Return the (x, y) coordinate for the center point of the cell that contains the specified text.  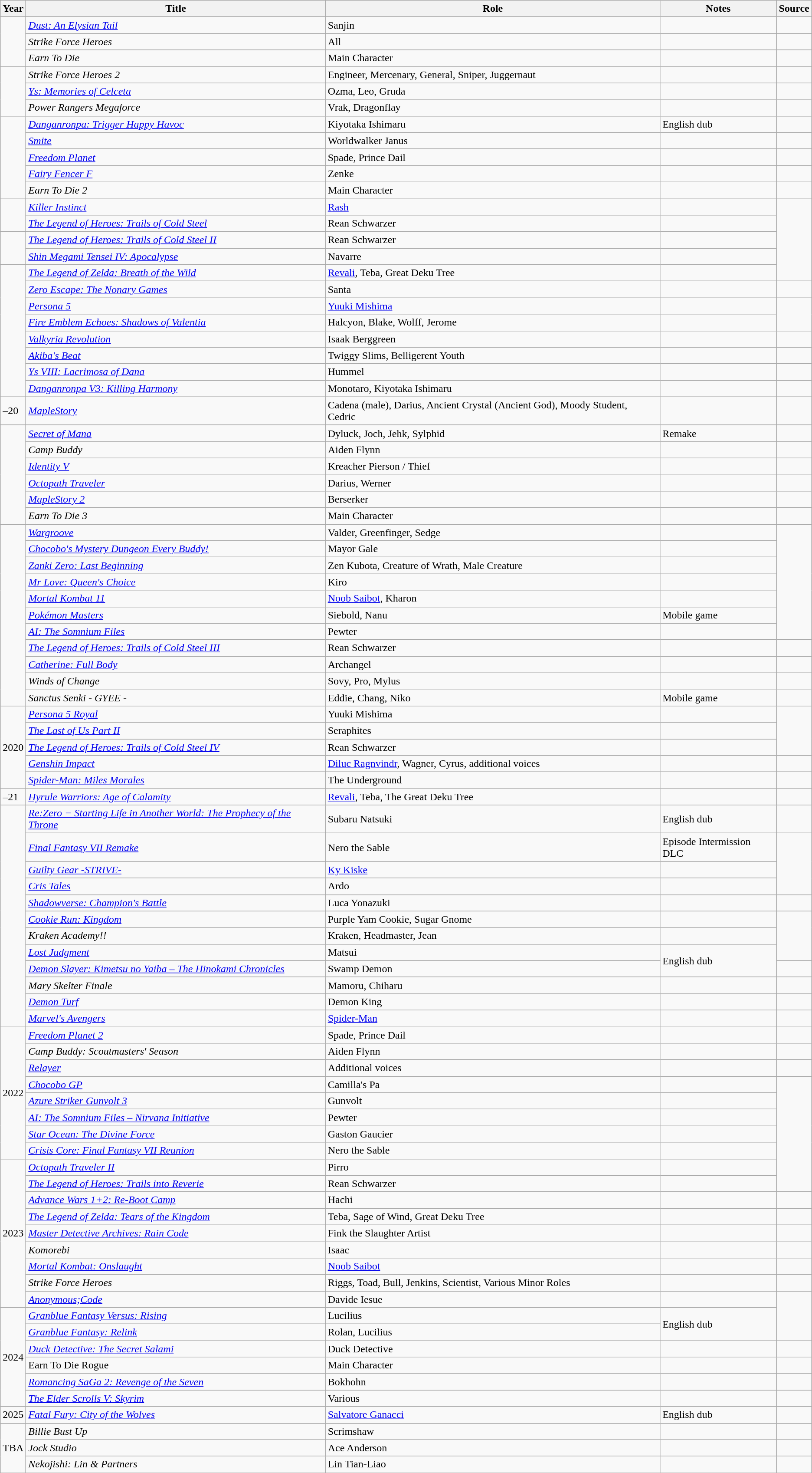
Zanki Zero: Last Beginning (176, 566)
Monotaro, Kiyotaka Ishimaru (493, 388)
Purple Yam Cookie, Sugar Gnome (493, 919)
Pirro (493, 1167)
Year (13, 9)
Diluc Ragnvindr, Wagner, Cyrus, additional voices (493, 764)
Valder, Greenfinger, Sedge (493, 533)
Zen Kubota, Creature of Wrath, Male Creature (493, 566)
Mortal Kombat: Onslaught (176, 1266)
Subaru Natsuki (493, 819)
Source (794, 9)
Zero Escape: The Nonary Games (176, 289)
Revali, Teba, The Great Deku Tree (493, 797)
Luca Yonazuki (493, 903)
Genshin Impact (176, 764)
Azure Striker Gunvolt 3 (176, 1101)
AI: The Somnium Files (176, 631)
Remake (718, 433)
Mortal Kombat 11 (176, 598)
Mayor Gale (493, 549)
Wargroove (176, 533)
Duck Detective (493, 1349)
Romancing SaGa 2: Revenge of the Seven (176, 1382)
Demon Slayer: Kimetsu no Yaiba – The Hinokami Chronicles (176, 969)
Identity V (176, 466)
Cris Tales (176, 886)
The Legend of Zelda: Breath of the Wild (176, 273)
Ys: Memories of Celceta (176, 91)
Dust: An Elysian Tail (176, 25)
Power Rangers Megaforce (176, 108)
Catherine: Full Body (176, 664)
Shadowverse: Champion's Battle (176, 903)
Ace Anderson (493, 1448)
–21 (13, 797)
2023 (13, 1233)
Pokémon Masters (176, 615)
Additional voices (493, 1068)
Final Fantasy VII Remake (176, 847)
The Legend of Heroes: Trails of Cold Steel II (176, 240)
Ardo (493, 886)
MapleStory (176, 411)
Sanctus Senki - GYEE - (176, 697)
Demon Turf (176, 1002)
Hummel (493, 372)
Persona 5 (176, 306)
Chocobo GP (176, 1085)
Strike Force Heroes 2 (176, 75)
Freedom Planet (176, 157)
The Legend of Heroes: Trails of Cold Steel III (176, 648)
Matsui (493, 952)
The Last of Us Part II (176, 730)
Danganronpa: Trigger Happy Havoc (176, 124)
Teba, Sage of Wind, Great Deku Tree (493, 1217)
2024 (13, 1357)
Freedom Planet 2 (176, 1035)
–20 (13, 411)
The Legend of Heroes: Trails of Cold Steel (176, 224)
Ys VIII: Lacrimosa of Dana (176, 372)
Secret of Mana (176, 433)
Lost Judgment (176, 952)
Darius, Werner (493, 483)
Shin Megami Tensei IV: Apocalypse (176, 256)
Title (176, 9)
Kraken, Headmaster, Jean (493, 936)
Spider-Man (493, 1018)
AI: The Somnium Files – Nirvana Initiative (176, 1118)
Rash (493, 207)
The Elder Scrolls V: Skyrim (176, 1398)
Crisis Core: Final Fantasy VII Reunion (176, 1151)
Octopath Traveler (176, 483)
Fairy Fencer F (176, 174)
Advance Wars 1+2: Re-Boot Camp (176, 1200)
All (493, 42)
The Legend of Heroes: Trails into Reverie (176, 1184)
Earn To Die (176, 58)
Twiggy Slims, Belligerent Youth (493, 355)
Hyrule Warriors: Age of Calamity (176, 797)
Bokhohn (493, 1382)
Jock Studio (176, 1448)
Santa (493, 289)
TBA (13, 1448)
Anonymous;Code (176, 1299)
Eddie, Chang, Niko (493, 697)
Kraken Academy!! (176, 936)
Chocobo's Mystery Dungeon Every Buddy! (176, 549)
Noob Saibot, Kharon (493, 598)
Mamoru, Chiharu (493, 985)
Fink the Slaughter Artist (493, 1233)
Scrimshaw (493, 1431)
Various (493, 1398)
Notes (718, 9)
Komorebi (176, 1249)
Camp Buddy: Scoutmasters' Season (176, 1052)
Berserker (493, 500)
Cadena (male), Darius, Ancient Crystal (Ancient God), Moody Student, Cedric (493, 411)
The Legend of Zelda: Tears of the Kingdom (176, 1217)
Earn To Die Rogue (176, 1365)
2022 (13, 1093)
Isaac (493, 1249)
Winds of Change (176, 681)
Re:Zero − Starting Life in Another World: The Prophecy of the Throne (176, 819)
Demon King (493, 1002)
Nekojishi: Lin & Partners (176, 1464)
Valkyria Revolution (176, 339)
Noob Saibot (493, 1266)
Fire Emblem Echoes: Shadows of Valentia (176, 322)
Killer Instinct (176, 207)
Camp Buddy (176, 450)
Episode Intermission DLC (718, 847)
Sanjin (493, 25)
Lucilius (493, 1316)
Smite (176, 141)
Persona 5 Royal (176, 714)
Octopath Traveler II (176, 1167)
Granblue Fantasy Versus: Rising (176, 1316)
Gaston Gaucier (493, 1134)
MapleStory 2 (176, 500)
Kiro (493, 582)
Gunvolt (493, 1101)
The Legend of Heroes: Trails of Cold Steel IV (176, 747)
Danganronpa V3: Killing Harmony (176, 388)
Zenke (493, 174)
Mr Love: Queen's Choice (176, 582)
Salvatore Ganacci (493, 1415)
Swamp Demon (493, 969)
Rolan, Lucilius (493, 1332)
Archangel (493, 664)
Role (493, 9)
Engineer, Mercenary, General, Sniper, Juggernaut (493, 75)
Dyluck, Joch, Jehk, Sylphid (493, 433)
Camilla's Pa (493, 1085)
Worldwalker Janus (493, 141)
Relayer (176, 1068)
The Underground (493, 780)
Siebold, Nanu (493, 615)
Spider-Man: Miles Morales (176, 780)
Star Ocean: The Divine Force (176, 1134)
Ozma, Leo, Gruda (493, 91)
Master Detective Archives: Rain Code (176, 1233)
Riggs, Toad, Bull, Jenkins, Scientist, Various Minor Roles (493, 1282)
Hachi (493, 1200)
Marvel's Avengers (176, 1018)
Guilty Gear -STRIVE- (176, 870)
Isaak Berggreen (493, 339)
Seraphites (493, 730)
Halcyon, Blake, Wolff, Jerome (493, 322)
Duck Detective: The Secret Salami (176, 1349)
Earn To Die 2 (176, 190)
Fatal Fury: City of the Wolves (176, 1415)
Davide Iesue (493, 1299)
Mary Skelter Finale (176, 985)
Revali, Teba, Great Deku Tree (493, 273)
Vrak, Dragonflay (493, 108)
Granblue Fantasy: Relink (176, 1332)
Kiyotaka Ishimaru (493, 124)
2025 (13, 1415)
Ky Kiske (493, 870)
Sovy, Pro, Mylus (493, 681)
Lin Tian-Liao (493, 1464)
2020 (13, 747)
Cookie Run: Kingdom (176, 919)
Earn To Die 3 (176, 516)
Akiba's Beat (176, 355)
Billie Bust Up (176, 1431)
Navarre (493, 256)
Kreacher Pierson / Thief (493, 466)
